Capture the cell that displays the provided text and extract its [X, Y] central coordinate. 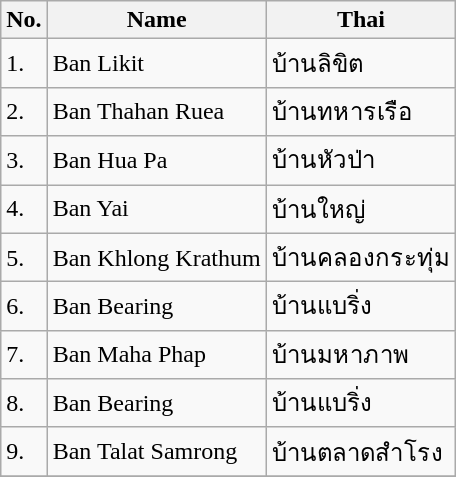
2. [24, 112]
8. [24, 404]
5. [24, 258]
1. [24, 64]
Name [156, 20]
Ban Thahan Ruea [156, 112]
No. [24, 20]
Ban Maha Phap [156, 354]
9. [24, 452]
บ้านใหญ่ [361, 208]
บ้านลิขิต [361, 64]
Ban Talat Samrong [156, 452]
Ban Hua Pa [156, 160]
บ้านตลาดสำโรง [361, 452]
3. [24, 160]
บ้านคลองกระทุ่ม [361, 258]
6. [24, 306]
Ban Khlong Krathum [156, 258]
4. [24, 208]
7. [24, 354]
บ้านมหาภาพ [361, 354]
Ban Likit [156, 64]
บ้านหัวป่า [361, 160]
บ้านทหารเรือ [361, 112]
Thai [361, 20]
Ban Yai [156, 208]
